Find where the given text appears and provide that cell's center as [X, Y] coordinate. 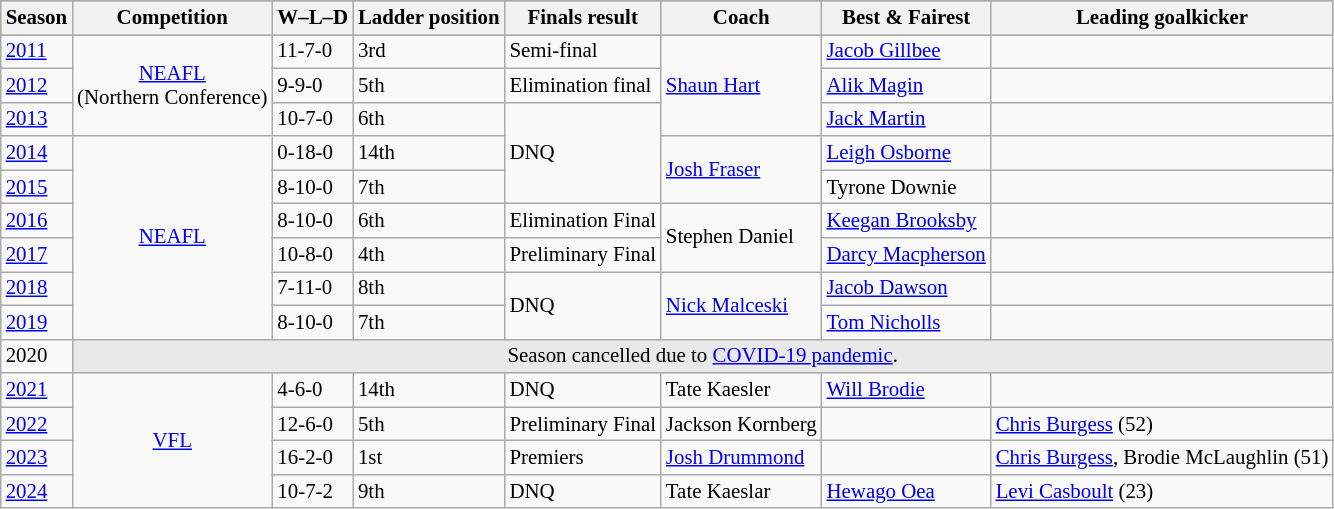
10-8-0 [312, 255]
Season [36, 18]
2013 [36, 119]
Stephen Daniel [742, 238]
2015 [36, 187]
2011 [36, 52]
1st [428, 458]
4th [428, 255]
Semi-final [582, 52]
2021 [36, 390]
0-18-0 [312, 153]
Hewago Oea [906, 492]
9th [428, 492]
2023 [36, 458]
Nick Malceski [742, 306]
Jack Martin [906, 119]
Alik Magin [906, 85]
Levi Casboult (23) [1162, 492]
9-9-0 [312, 85]
7-11-0 [312, 289]
Premiers [582, 458]
Best & Fairest [906, 18]
W–L–D [312, 18]
3rd [428, 52]
Finals result [582, 18]
Tate Kaeslar [742, 492]
10-7-2 [312, 492]
Coach [742, 18]
Shaun Hart [742, 86]
Jacob Gillbee [906, 52]
12-6-0 [312, 424]
11-7-0 [312, 52]
2024 [36, 492]
NEAFL [172, 238]
2016 [36, 221]
2012 [36, 85]
Josh Fraser [742, 170]
Tom Nicholls [906, 322]
Chris Burgess, Brodie McLaughlin (51) [1162, 458]
2014 [36, 153]
Will Brodie [906, 390]
Elimination Final [582, 221]
Chris Burgess (52) [1162, 424]
Jackson Kornberg [742, 424]
4-6-0 [312, 390]
2018 [36, 289]
Tate Kaesler [742, 390]
Competition [172, 18]
Elimination final [582, 85]
Josh Drummond [742, 458]
Jacob Dawson [906, 289]
VFL [172, 440]
10-7-0 [312, 119]
2022 [36, 424]
Leading goalkicker [1162, 18]
Ladder position [428, 18]
Tyrone Downie [906, 187]
2019 [36, 322]
Darcy Macpherson [906, 255]
8th [428, 289]
Keegan Brooksby [906, 221]
2020 [36, 356]
2017 [36, 255]
NEAFL (Northern Conference) [172, 86]
16-2-0 [312, 458]
Leigh Osborne [906, 153]
Season cancelled due to COVID-19 pandemic. [702, 356]
